Extract the [X, Y] coordinate from the center of the cell holding the provided text.  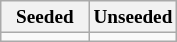
Seeded [45, 17]
Unseeded [133, 17]
